Search for the cell housing the specified text and yield its [X, Y] center coordinate. 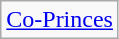
Co-Princes [60, 20]
